Identify which cell holds the provided text, then report its [X, Y] central coordinate. 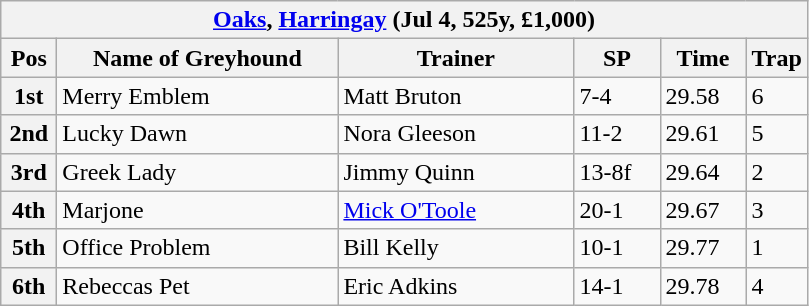
Merry Emblem [198, 96]
4 [776, 286]
29.77 [703, 248]
14-1 [617, 286]
Nora Gleeson [456, 134]
29.67 [703, 210]
10-1 [617, 248]
Jimmy Quinn [456, 172]
SP [617, 58]
Time [703, 58]
Marjone [198, 210]
5 [776, 134]
2nd [29, 134]
Trainer [456, 58]
2 [776, 172]
Matt Bruton [456, 96]
Rebeccas Pet [198, 286]
5th [29, 248]
4th [29, 210]
29.61 [703, 134]
13-8f [617, 172]
Lucky Dawn [198, 134]
6 [776, 96]
Eric Adkins [456, 286]
11-2 [617, 134]
3 [776, 210]
Pos [29, 58]
29.64 [703, 172]
6th [29, 286]
Office Problem [198, 248]
29.78 [703, 286]
29.58 [703, 96]
Oaks, Harringay (Jul 4, 525y, £1,000) [404, 20]
7-4 [617, 96]
Trap [776, 58]
Greek Lady [198, 172]
1st [29, 96]
3rd [29, 172]
Bill Kelly [456, 248]
1 [776, 248]
Name of Greyhound [198, 58]
20-1 [617, 210]
Mick O'Toole [456, 210]
